From the cell containing the given text, extract its center point as [X, Y] coordinate. 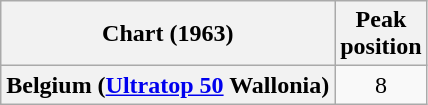
Chart (1963) [168, 34]
Peakposition [381, 34]
Belgium (Ultratop 50 Wallonia) [168, 85]
8 [381, 85]
